Extract the (x, y) coordinate from the center of the cell holding the provided text.  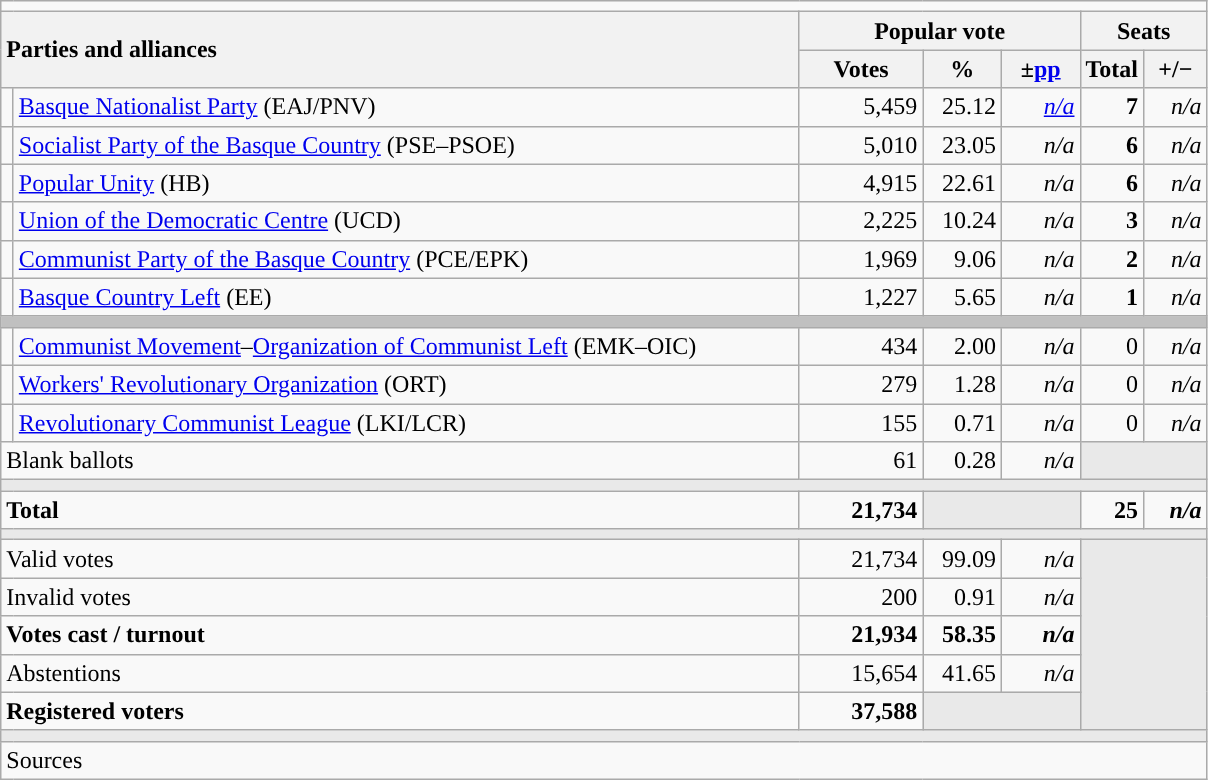
99.09 (962, 559)
Abstentions (400, 673)
23.05 (962, 145)
25 (1112, 510)
Union of the Democratic Centre (UCD) (406, 221)
Basque Nationalist Party (EAJ/PNV) (406, 107)
Votes cast / turnout (400, 635)
1.28 (962, 384)
Seats (1144, 31)
15,654 (861, 673)
2.00 (962, 346)
Sources (604, 760)
Popular vote (940, 31)
Invalid votes (400, 597)
3 (1112, 221)
37,588 (861, 711)
Blank ballots (400, 461)
155 (861, 423)
1,969 (861, 259)
Popular Unity (HB) (406, 183)
Valid votes (400, 559)
200 (861, 597)
% (962, 69)
25.12 (962, 107)
5,010 (861, 145)
61 (861, 461)
Socialist Party of the Basque Country (PSE–PSOE) (406, 145)
Votes (861, 69)
Basque Country Left (EE) (406, 297)
0.91 (962, 597)
Registered voters (400, 711)
22.61 (962, 183)
4,915 (861, 183)
434 (861, 346)
±pp (1040, 69)
+/− (1176, 69)
5,459 (861, 107)
Communist Movement–Organization of Communist Left (EMK–OIC) (406, 346)
10.24 (962, 221)
41.65 (962, 673)
2,225 (861, 221)
Parties and alliances (400, 50)
5.65 (962, 297)
Workers' Revolutionary Organization (ORT) (406, 384)
0.71 (962, 423)
21,934 (861, 635)
2 (1112, 259)
Revolutionary Communist League (LKI/LCR) (406, 423)
Communist Party of the Basque Country (PCE/EPK) (406, 259)
279 (861, 384)
9.06 (962, 259)
58.35 (962, 635)
1,227 (861, 297)
7 (1112, 107)
1 (1112, 297)
0.28 (962, 461)
